Return (X, Y) of the center of cell containing provided text 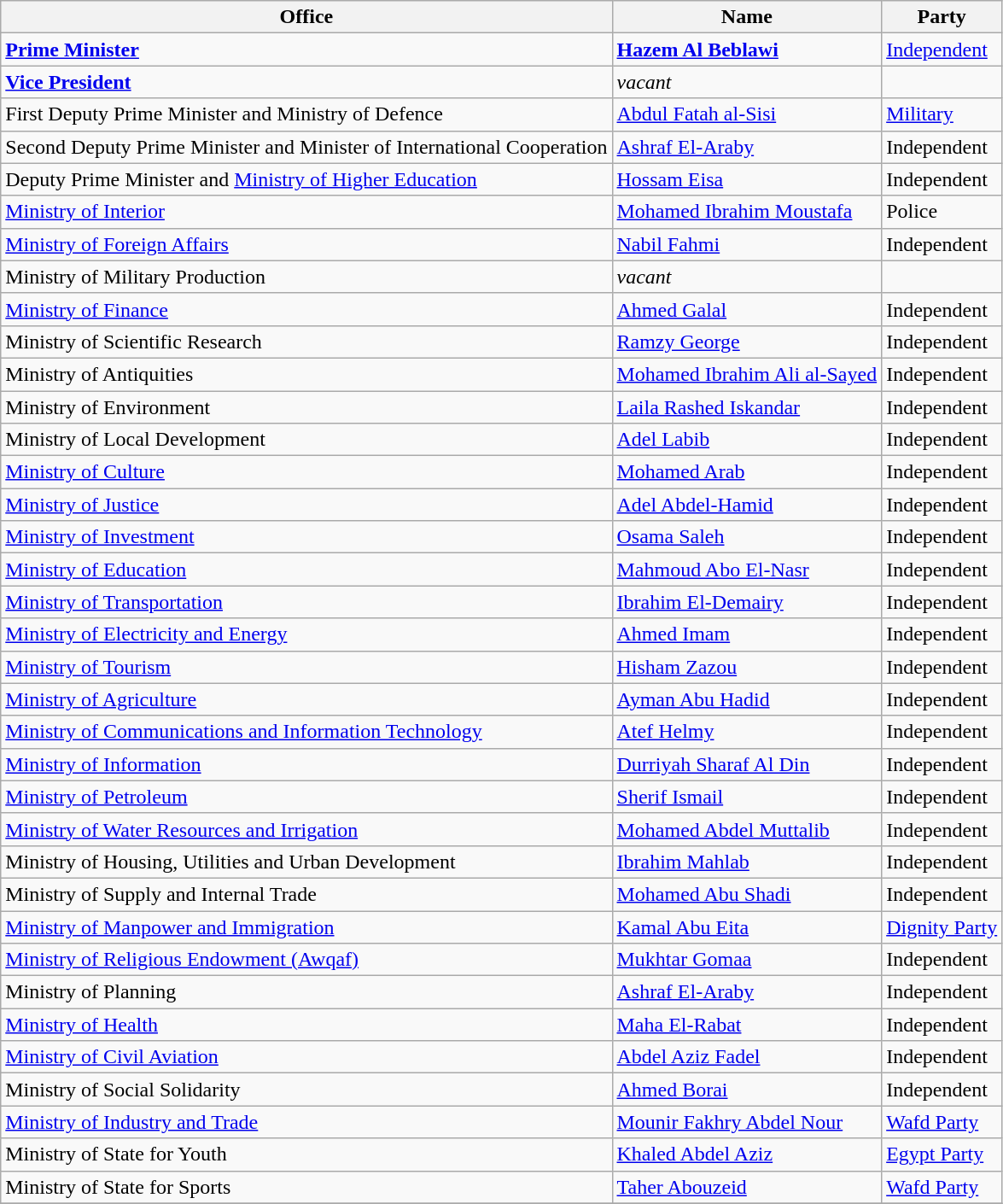
Ministry of Supply and Internal Trade (306, 894)
Mahmoud Abo El-Nasr (747, 570)
Ministry of Environment (306, 407)
Kamal Abu Eita (747, 926)
Ayman Abu Hadid (747, 699)
Ministry of Transportation (306, 602)
Ministry of Investment (306, 537)
Deputy Prime Minister and Ministry of Higher Education (306, 179)
Ibrahim El-Demairy (747, 602)
Ministry of Finance (306, 309)
Mohamed Arab (747, 472)
Khaled Abdel Aziz (747, 1154)
Ministry of Water Resources and Irrigation (306, 829)
Atef Helmy (747, 732)
Ministry of Social Solidarity (306, 1090)
Mohamed Ibrahim Ali al-Sayed (747, 374)
Mohamed Ibrahim Moustafa (747, 212)
Ahmed Galal (747, 309)
Maha El-Rabat (747, 1025)
Name (747, 17)
Ministry of Civil Aviation (306, 1057)
Ministry of Local Development (306, 440)
Ministry of Tourism (306, 667)
Sherif Ismail (747, 797)
Ministry of Housing, Utilities and Urban Development (306, 862)
Osama Saleh (747, 537)
Ministry of Foreign Affairs (306, 244)
Second Deputy Prime Minister and Minister of International Cooperation (306, 147)
Adel Abdel-Hamid (747, 505)
Ministry of State for Youth (306, 1154)
Mounir Fakhry Abdel Nour (747, 1122)
Ramzy George (747, 342)
Ministry of Industry and Trade (306, 1122)
Ministry of Communications and Information Technology (306, 732)
Office (306, 17)
Police (942, 212)
Hossam Eisa (747, 179)
Nabil Fahmi (747, 244)
Laila Rashed Iskandar (747, 407)
Egypt Party (942, 1154)
Ministry of Planning (306, 992)
Ministry of Culture (306, 472)
Mukhtar Gomaa (747, 960)
Abdul Fatah al-Sisi (747, 114)
Durriyah Sharaf Al Din (747, 764)
Ministry of Education (306, 570)
Taher Abouzeid (747, 1187)
Ministry of Justice (306, 505)
Ministry of Information (306, 764)
Ministry of Military Production (306, 277)
Vice President (306, 82)
Ministry of Antiquities (306, 374)
Hazem Al Beblawi (747, 50)
Hisham Zazou (747, 667)
Ministry of Electricity and Energy (306, 634)
Dignity Party (942, 926)
Ministry of Health (306, 1025)
Adel Labib (747, 440)
Ministry of State for Sports (306, 1187)
Mohamed Abdel Muttalib (747, 829)
Mohamed Abu Shadi (747, 894)
Ministry of Agriculture (306, 699)
Ahmed Borai (747, 1090)
Ahmed Imam (747, 634)
Ministry of Scientific Research (306, 342)
Ministry of Interior (306, 212)
Ministry of Religious Endowment (Awqaf) (306, 960)
Prime Minister (306, 50)
Ibrahim Mahlab (747, 862)
Party (942, 17)
Ministry of Petroleum (306, 797)
First Deputy Prime Minister and Ministry of Defence (306, 114)
Abdel Aziz Fadel (747, 1057)
Military (942, 114)
Ministry of Manpower and Immigration (306, 926)
